Return (X, Y) of the center of cell containing provided text 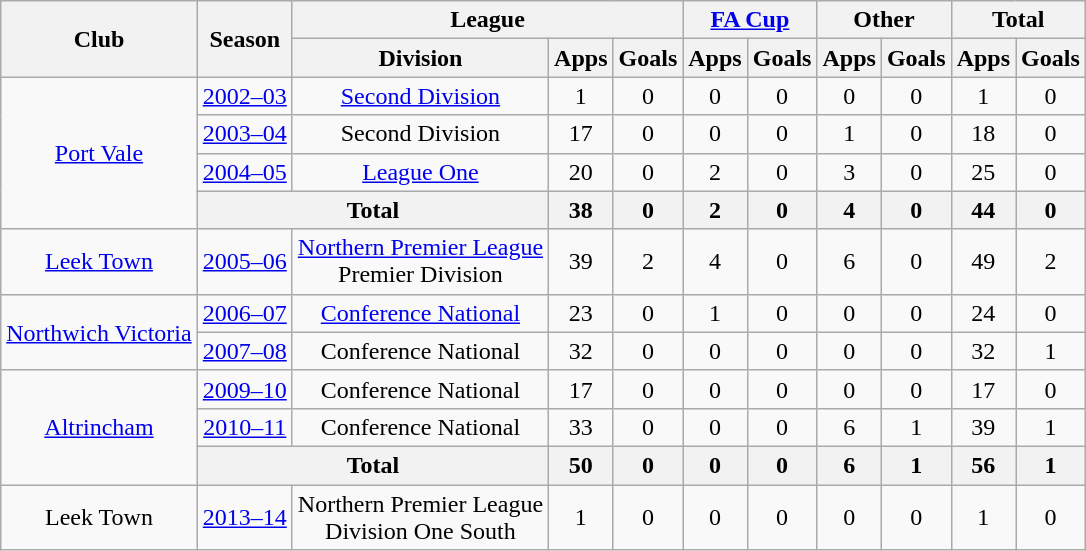
Division (420, 58)
50 (581, 465)
20 (581, 172)
League One (420, 172)
49 (983, 262)
FA Cup (750, 20)
25 (983, 172)
League (487, 20)
Port Vale (99, 153)
24 (983, 313)
2006–07 (244, 313)
Other (884, 20)
38 (581, 210)
Northern Premier LeaguePremier Division (420, 262)
2003–04 (244, 134)
33 (581, 427)
2013–14 (244, 516)
2007–08 (244, 351)
2009–10 (244, 389)
56 (983, 465)
2002–03 (244, 96)
Altrincham (99, 427)
Northwich Victoria (99, 332)
23 (581, 313)
2005–06 (244, 262)
Season (244, 39)
Club (99, 39)
18 (983, 134)
44 (983, 210)
2004–05 (244, 172)
Northern Premier LeagueDivision One South (420, 516)
2010–11 (244, 427)
3 (849, 172)
